For the text-containing cell, return its midpoint in (x, y) coordinate format. 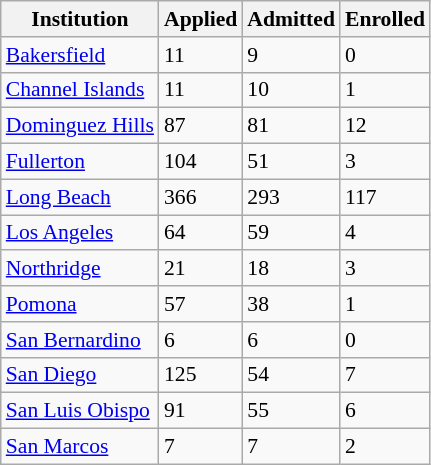
12 (385, 126)
Fullerton (80, 162)
55 (291, 411)
Channel Islands (80, 90)
San Marcos (80, 447)
Bakersfield (80, 55)
87 (200, 126)
18 (291, 269)
10 (291, 90)
2 (385, 447)
San Luis Obispo (80, 411)
9 (291, 55)
San Bernardino (80, 340)
Institution (80, 19)
293 (291, 197)
125 (200, 375)
21 (200, 269)
91 (200, 411)
Pomona (80, 304)
57 (200, 304)
San Diego (80, 375)
51 (291, 162)
Dominguez Hills (80, 126)
366 (200, 197)
Applied (200, 19)
54 (291, 375)
59 (291, 233)
4 (385, 233)
64 (200, 233)
81 (291, 126)
Northridge (80, 269)
Enrolled (385, 19)
117 (385, 197)
38 (291, 304)
Los Angeles (80, 233)
Long Beach (80, 197)
104 (200, 162)
Admitted (291, 19)
